For the text-containing cell, return its midpoint in (x, y) coordinate format. 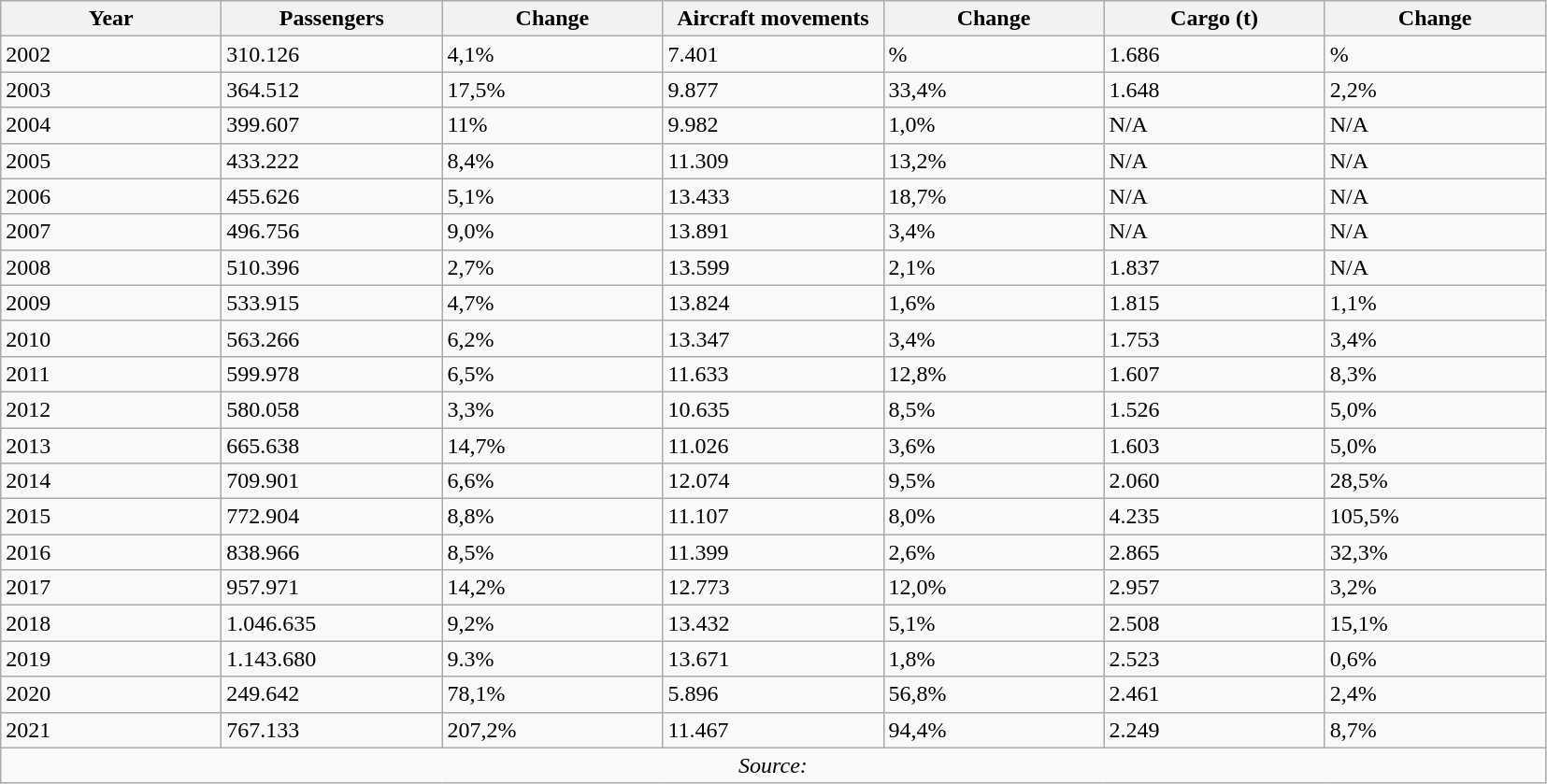
8,7% (1435, 730)
1.607 (1214, 374)
2013 (111, 446)
1.046.635 (332, 623)
1.648 (1214, 90)
399.607 (332, 125)
78,1% (552, 694)
2,1% (994, 267)
28,5% (1435, 481)
11% (552, 125)
Cargo (t) (1214, 19)
767.133 (332, 730)
6,6% (552, 481)
2014 (111, 481)
11.399 (773, 552)
1,8% (994, 659)
957.971 (332, 588)
1.837 (1214, 267)
1.143.680 (332, 659)
772.904 (332, 517)
249.642 (332, 694)
12.074 (773, 481)
13,2% (994, 161)
2008 (111, 267)
8,4% (552, 161)
11.309 (773, 161)
13.891 (773, 232)
2.957 (1214, 588)
2006 (111, 196)
1.686 (1214, 54)
7.401 (773, 54)
2021 (111, 730)
0,6% (1435, 659)
9,2% (552, 623)
1.753 (1214, 338)
8,8% (552, 517)
310.126 (332, 54)
12,8% (994, 374)
3,2% (1435, 588)
2.508 (1214, 623)
207,2% (552, 730)
14,2% (552, 588)
Year (111, 19)
13.671 (773, 659)
2003 (111, 90)
2004 (111, 125)
6,5% (552, 374)
9,0% (552, 232)
580.058 (332, 409)
14,7% (552, 446)
13.432 (773, 623)
2,7% (552, 267)
4,7% (552, 303)
10.635 (773, 409)
1.815 (1214, 303)
13.347 (773, 338)
533.915 (332, 303)
2,6% (994, 552)
2,2% (1435, 90)
18,7% (994, 196)
12,0% (994, 588)
2007 (111, 232)
13.824 (773, 303)
Aircraft movements (773, 19)
2010 (111, 338)
9,5% (994, 481)
2,4% (1435, 694)
9.982 (773, 125)
3,6% (994, 446)
1,0% (994, 125)
Source: (773, 765)
8,3% (1435, 374)
1,6% (994, 303)
2.461 (1214, 694)
2005 (111, 161)
563.266 (332, 338)
2019 (111, 659)
6,2% (552, 338)
13.433 (773, 196)
Passengers (332, 19)
4,1% (552, 54)
2012 (111, 409)
9.877 (773, 90)
2009 (111, 303)
9.3% (552, 659)
496.756 (332, 232)
599.978 (332, 374)
709.901 (332, 481)
1.526 (1214, 409)
2.249 (1214, 730)
11.026 (773, 446)
1.603 (1214, 446)
13.599 (773, 267)
2002 (111, 54)
2.060 (1214, 481)
94,4% (994, 730)
17,5% (552, 90)
8,0% (994, 517)
2015 (111, 517)
105,5% (1435, 517)
12.773 (773, 588)
11.467 (773, 730)
2016 (111, 552)
11.107 (773, 517)
3,3% (552, 409)
2011 (111, 374)
2.523 (1214, 659)
510.396 (332, 267)
455.626 (332, 196)
364.512 (332, 90)
433.222 (332, 161)
4.235 (1214, 517)
2020 (111, 694)
33,4% (994, 90)
15,1% (1435, 623)
665.638 (332, 446)
1,1% (1435, 303)
2018 (111, 623)
2017 (111, 588)
2.865 (1214, 552)
32,3% (1435, 552)
56,8% (994, 694)
5.896 (773, 694)
11.633 (773, 374)
838.966 (332, 552)
